Return (X, Y) of the center of cell containing provided text 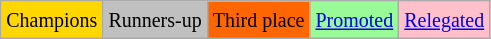
Relegated (444, 20)
Runners-up (155, 20)
Champions (52, 20)
Promoted (354, 20)
Third place (258, 20)
